Locate the cell with the specified text and output its (X, Y) center coordinate. 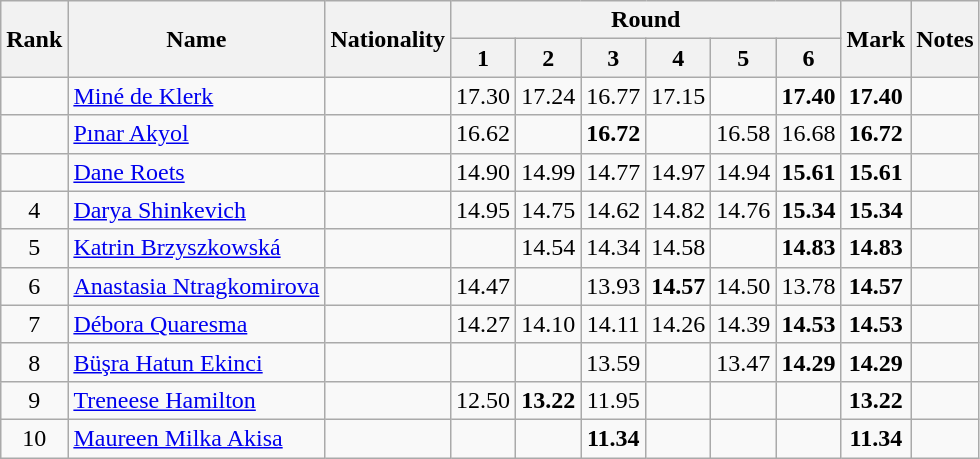
9 (34, 400)
Anastasia Ntragkomirova (196, 286)
14.11 (614, 324)
13.59 (614, 362)
Darya Shinkevich (196, 210)
11.95 (614, 400)
16.58 (744, 134)
2 (548, 58)
13.47 (744, 362)
Katrin Brzyszkowská (196, 248)
14.75 (548, 210)
14.99 (548, 172)
14.39 (744, 324)
Dane Roets (196, 172)
Miné de Klerk (196, 96)
13.93 (614, 286)
14.82 (678, 210)
14.97 (678, 172)
14.26 (678, 324)
Pınar Akyol (196, 134)
14.62 (614, 210)
14.50 (744, 286)
14.77 (614, 172)
Nationality (388, 39)
10 (34, 438)
Notes (945, 39)
14.27 (484, 324)
14.90 (484, 172)
Mark (876, 39)
Débora Quaresma (196, 324)
3 (614, 58)
14.47 (484, 286)
14.94 (744, 172)
16.68 (808, 134)
13.78 (808, 286)
1 (484, 58)
14.34 (614, 248)
17.24 (548, 96)
Büşra Hatun Ekinci (196, 362)
14.54 (548, 248)
16.62 (484, 134)
16.77 (614, 96)
17.15 (678, 96)
Treneese Hamilton (196, 400)
12.50 (484, 400)
14.76 (744, 210)
Maureen Milka Akisa (196, 438)
14.10 (548, 324)
8 (34, 362)
Round (646, 20)
Name (196, 39)
17.30 (484, 96)
Rank (34, 39)
14.58 (678, 248)
14.95 (484, 210)
7 (34, 324)
